From the cell containing the given text, extract its center point as [x, y] coordinate. 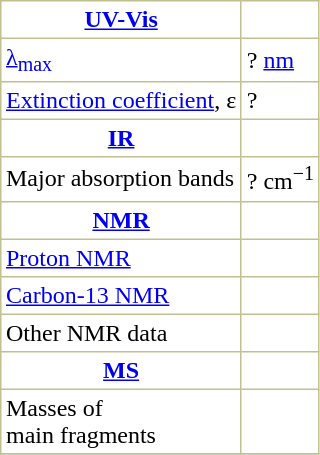
Extinction coefficient, ε [122, 101]
Masses of main fragments [122, 421]
IR [122, 139]
MS [122, 370]
Major absorption bands [122, 179]
? [280, 101]
UV-Vis [122, 20]
Carbon-13 NMR [122, 295]
? cm−1 [280, 179]
Other NMR data [122, 333]
? nm [280, 60]
Proton NMR [122, 258]
NMR [122, 220]
λmax [122, 60]
